For the text-containing cell, return its midpoint in (X, Y) coordinate format. 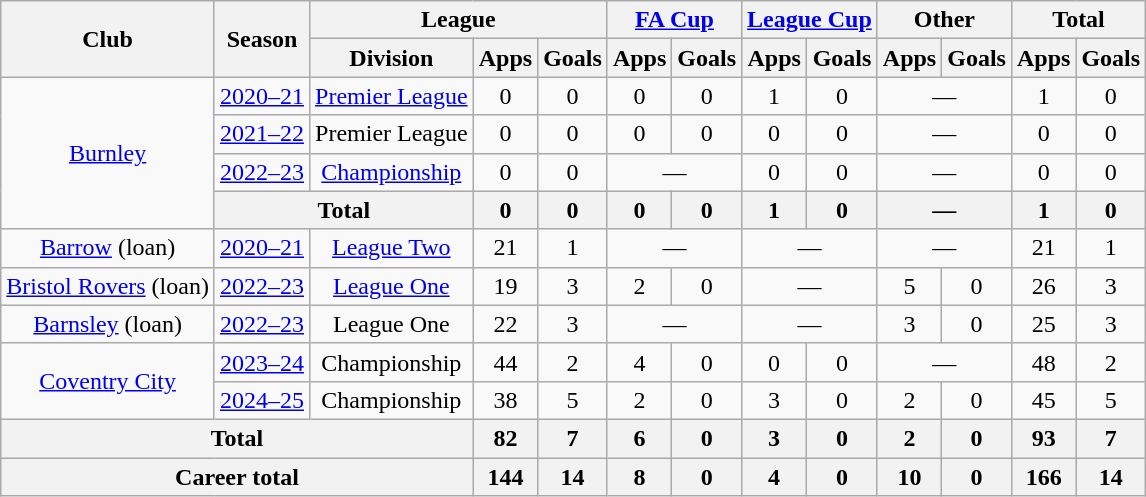
Bristol Rovers (loan) (108, 286)
League (459, 20)
45 (1043, 400)
144 (505, 477)
2021–22 (262, 134)
6 (639, 438)
Other (944, 20)
Coventry City (108, 381)
FA Cup (674, 20)
Barnsley (loan) (108, 324)
Burnley (108, 153)
10 (909, 477)
League Cup (810, 20)
8 (639, 477)
93 (1043, 438)
82 (505, 438)
League Two (392, 248)
48 (1043, 362)
Career total (237, 477)
26 (1043, 286)
Division (392, 58)
38 (505, 400)
25 (1043, 324)
2023–24 (262, 362)
2024–25 (262, 400)
Season (262, 39)
Barrow (loan) (108, 248)
166 (1043, 477)
44 (505, 362)
Club (108, 39)
19 (505, 286)
22 (505, 324)
